Identify which cell holds the provided text, then report its [x, y] central coordinate. 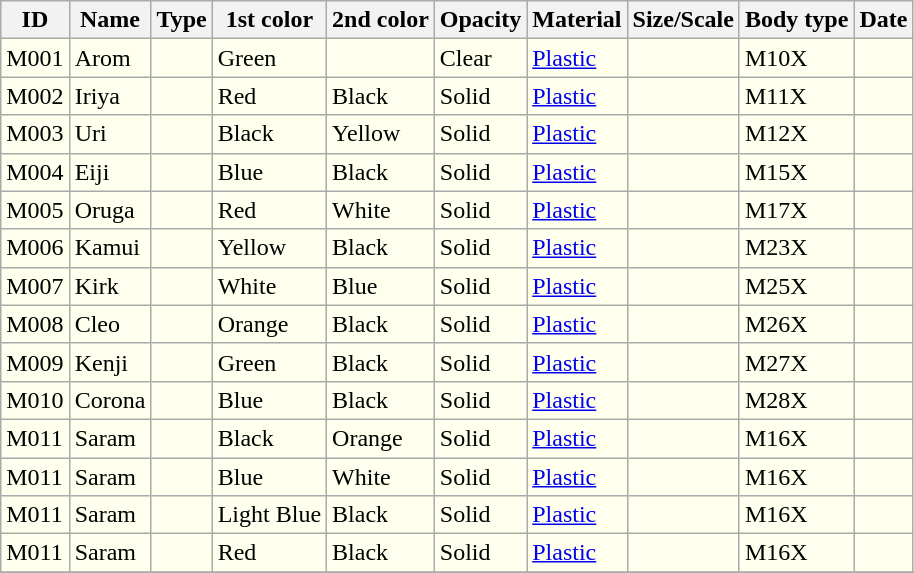
M15X [796, 172]
Name [110, 20]
M004 [35, 172]
Size/Scale [683, 20]
M003 [35, 134]
Iriya [110, 96]
Kirk [110, 286]
2nd color [381, 20]
Arom [110, 58]
M17X [796, 210]
M002 [35, 96]
Date [884, 20]
M005 [35, 210]
M008 [35, 324]
Opacity [480, 20]
Clear [480, 58]
1st color [269, 20]
M001 [35, 58]
Kenji [110, 362]
M10X [796, 58]
Body type [796, 20]
ID [35, 20]
Cleo [110, 324]
M23X [796, 248]
M010 [35, 400]
Light Blue [269, 515]
M26X [796, 324]
Material [577, 20]
M27X [796, 362]
M28X [796, 400]
M006 [35, 248]
M25X [796, 286]
Uri [110, 134]
Oruga [110, 210]
Corona [110, 400]
M009 [35, 362]
M12X [796, 134]
M007 [35, 286]
Kamui [110, 248]
Type [182, 20]
Eiji [110, 172]
M11X [796, 96]
